Find where the given text appears and provide that cell's center as (X, Y) coordinate. 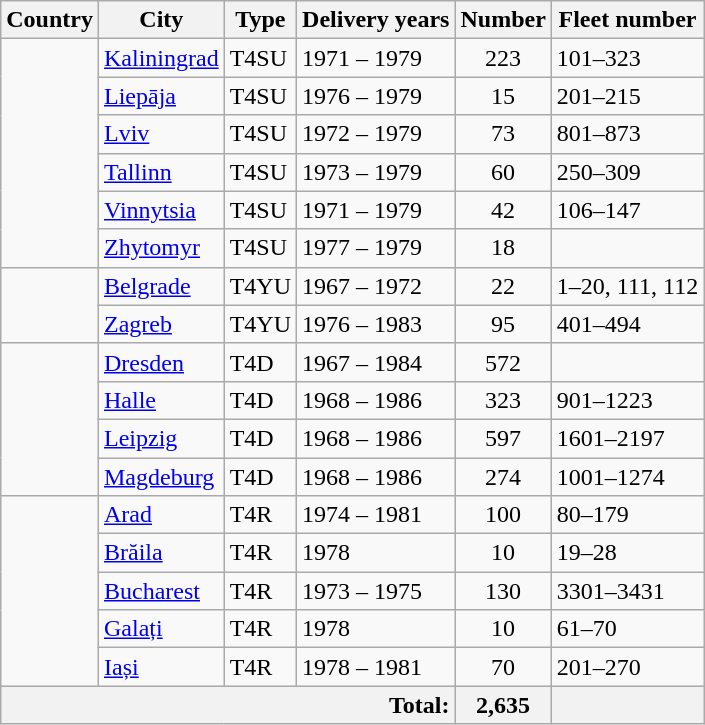
901–1223 (627, 400)
1–20, 111, 112 (627, 286)
Dresden (161, 362)
80–179 (627, 515)
22 (503, 286)
101–323 (627, 58)
Halle (161, 400)
Number (503, 20)
60 (503, 172)
1972 – 1979 (376, 134)
130 (503, 591)
Zagreb (161, 324)
597 (503, 438)
Bucharest (161, 591)
Belgrade (161, 286)
1976 – 1979 (376, 96)
Tallinn (161, 172)
201–270 (627, 667)
1978 – 1981 (376, 667)
70 (503, 667)
801–873 (627, 134)
Zhytomyr (161, 248)
1001–1274 (627, 477)
1601–2197 (627, 438)
73 (503, 134)
1974 – 1981 (376, 515)
Vinnytsia (161, 210)
250–309 (627, 172)
1977 – 1979 (376, 248)
401–494 (627, 324)
Country (50, 20)
Liepāja (161, 96)
1973 – 1979 (376, 172)
323 (503, 400)
15 (503, 96)
100 (503, 515)
Brăila (161, 553)
95 (503, 324)
Leipzig (161, 438)
Fleet number (627, 20)
3301–3431 (627, 591)
Type (260, 20)
1973 – 1975 (376, 591)
201–215 (627, 96)
Iași (161, 667)
Magdeburg (161, 477)
City (161, 20)
223 (503, 58)
1967 – 1972 (376, 286)
Kaliningrad (161, 58)
Lviv (161, 134)
2,635 (503, 705)
Total: (228, 705)
572 (503, 362)
1976 – 1983 (376, 324)
Arad (161, 515)
42 (503, 210)
19–28 (627, 553)
Delivery years (376, 20)
106–147 (627, 210)
274 (503, 477)
18 (503, 248)
61–70 (627, 629)
Galați (161, 629)
1967 – 1984 (376, 362)
